Search for the cell housing the specified text and yield its [X, Y] center coordinate. 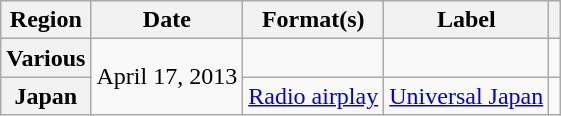
Universal Japan [466, 96]
Various [46, 58]
Label [466, 20]
April 17, 2013 [167, 77]
Radio airplay [314, 96]
Format(s) [314, 20]
Date [167, 20]
Region [46, 20]
Japan [46, 96]
